Determine the [x, y] coordinate at the center of the cell enclosing the given text.  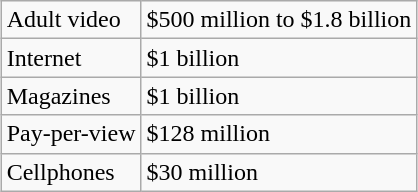
$30 million [279, 172]
Internet [71, 58]
$500 million to $1.8 billion [279, 20]
Cellphones [71, 172]
$128 million [279, 134]
Pay-per-view [71, 134]
Magazines [71, 96]
Adult video [71, 20]
